Capture the cell that displays the provided text and extract its [X, Y] central coordinate. 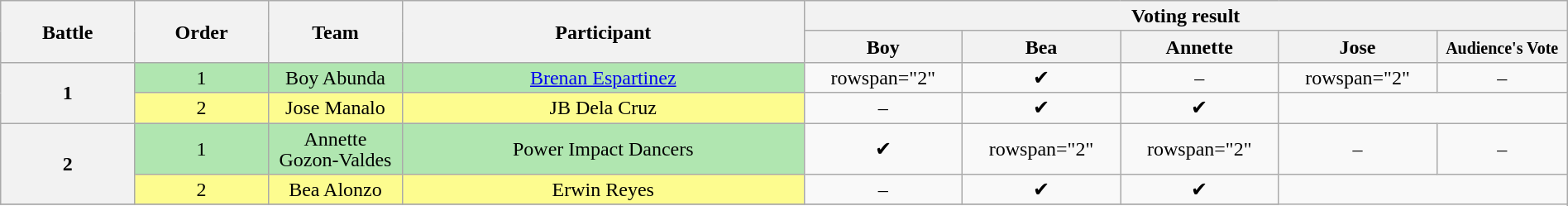
Order [202, 31]
Boy [883, 46]
Jose Manalo [336, 108]
Audience's Vote [1502, 46]
Annette [1199, 46]
Voting result [1186, 17]
JB Dela Cruz [603, 108]
Jose [1358, 46]
Erwin Reyes [603, 190]
Team [336, 31]
Power Impact Dancers [603, 148]
Boy Abunda [336, 78]
Battle [68, 31]
Bea Alonzo [336, 190]
Participant [603, 31]
Bea [1040, 46]
Brenan Espartinez [603, 78]
Annette Gozon-Valdes [336, 148]
